Determine the (X, Y) coordinate at the center of the cell enclosing the given text.  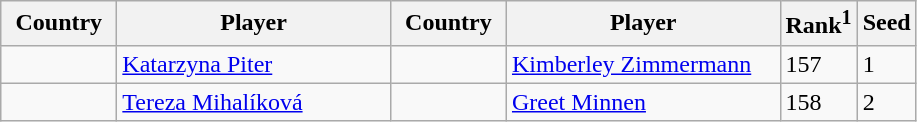
2 (886, 102)
1 (886, 64)
158 (818, 102)
Kimberley Zimmermann (643, 64)
157 (818, 64)
Seed (886, 24)
Greet Minnen (643, 102)
Katarzyna Piter (254, 64)
Tereza Mihalíková (254, 102)
Rank1 (818, 24)
